Search for the cell housing the specified text and yield its (x, y) center coordinate. 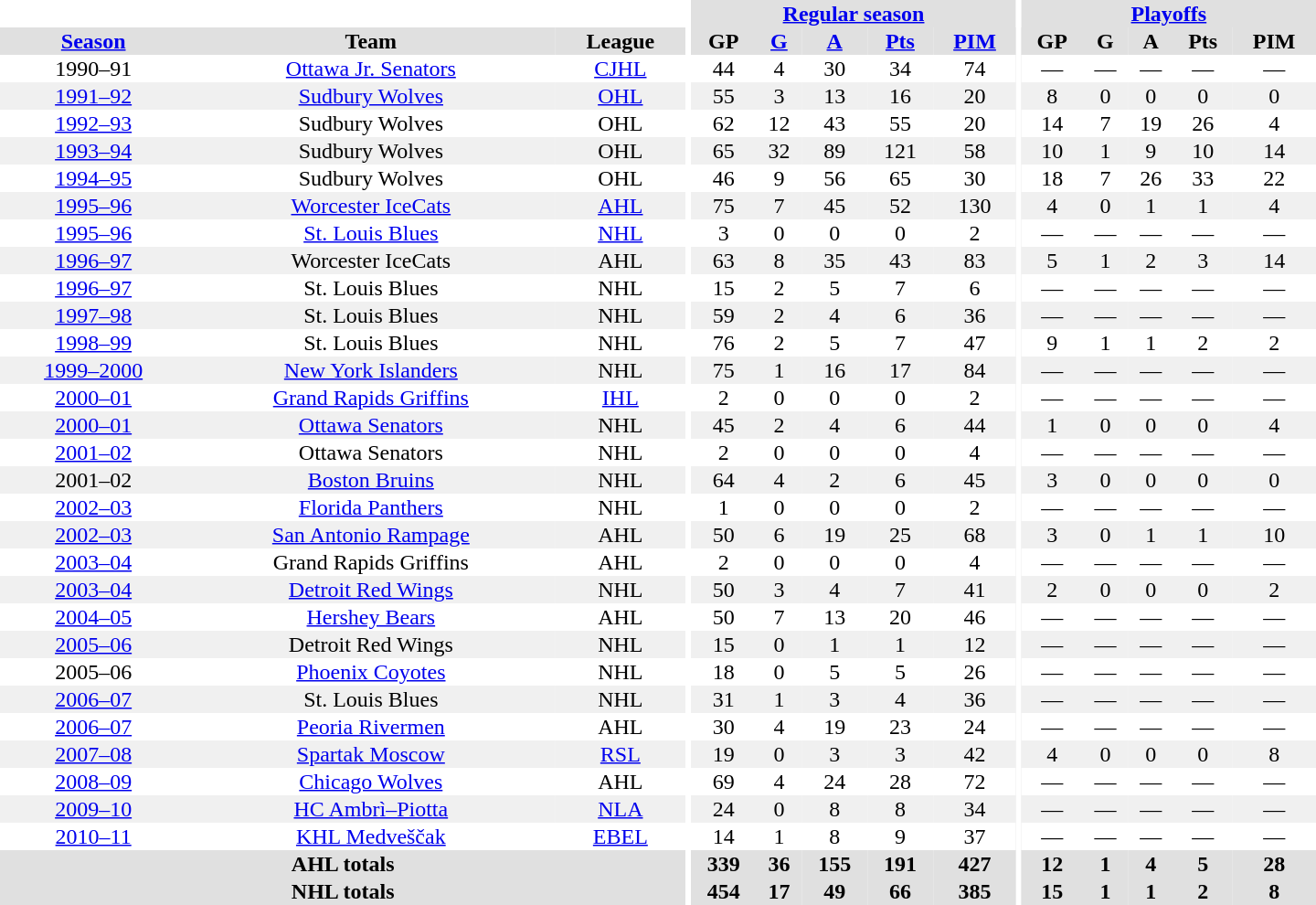
1999–2000 (93, 370)
76 (724, 343)
66 (900, 891)
HC Ambrì–Piotta (371, 809)
CJHL (620, 69)
Regular season (854, 14)
339 (724, 864)
72 (974, 782)
Hershey Bears (371, 617)
31 (724, 699)
2008–09 (93, 782)
Team (371, 41)
64 (724, 480)
1997–98 (93, 315)
37 (974, 836)
63 (724, 261)
1991–92 (93, 96)
121 (900, 151)
2009–10 (93, 809)
58 (974, 151)
68 (974, 535)
25 (900, 535)
RSL (620, 754)
74 (974, 69)
2010–11 (93, 836)
1994–95 (93, 178)
32 (780, 151)
San Antonio Rampage (371, 535)
EBEL (620, 836)
385 (974, 891)
IHL (620, 398)
Peoria Rivermen (371, 727)
56 (834, 178)
Chicago Wolves (371, 782)
69 (724, 782)
83 (974, 261)
23 (900, 727)
AHL totals (343, 864)
Season (93, 41)
2007–08 (93, 754)
22 (1274, 178)
KHL Medveščak (371, 836)
NLA (620, 809)
59 (724, 315)
2004–05 (93, 617)
Phoenix Coyotes (371, 672)
Boston Bruins (371, 480)
Ottawa Jr. Senators (371, 69)
130 (974, 206)
League (620, 41)
427 (974, 864)
NHL totals (343, 891)
33 (1203, 178)
1992–93 (93, 123)
62 (724, 123)
191 (900, 864)
84 (974, 370)
Playoffs (1169, 14)
41 (974, 590)
35 (834, 261)
47 (974, 343)
1998–99 (93, 343)
Florida Panthers (371, 507)
49 (834, 891)
1990–91 (93, 69)
New York Islanders (371, 370)
Spartak Moscow (371, 754)
1993–94 (93, 151)
454 (724, 891)
42 (974, 754)
52 (900, 206)
155 (834, 864)
89 (834, 151)
